Scan for the cell matching the given text and deliver its [x, y] coordinate at center. 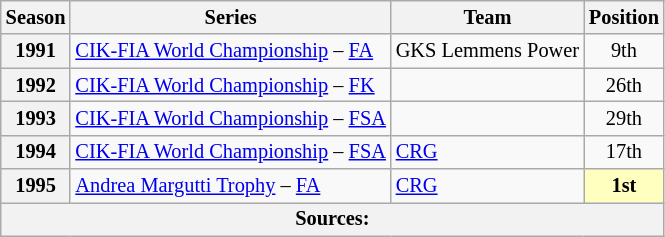
1st [624, 186]
9th [624, 51]
Andrea Margutti Trophy – FA [230, 186]
Sources: [332, 219]
Position [624, 17]
Series [230, 17]
CIK-FIA World Championship – FA [230, 51]
17th [624, 152]
1992 [36, 85]
CIK-FIA World Championship – FK [230, 85]
1991 [36, 51]
Team [488, 17]
29th [624, 118]
26th [624, 85]
1993 [36, 118]
1994 [36, 152]
1995 [36, 186]
GKS Lemmens Power [488, 51]
Season [36, 17]
